Capture the cell that displays the provided text and extract its (x, y) central coordinate. 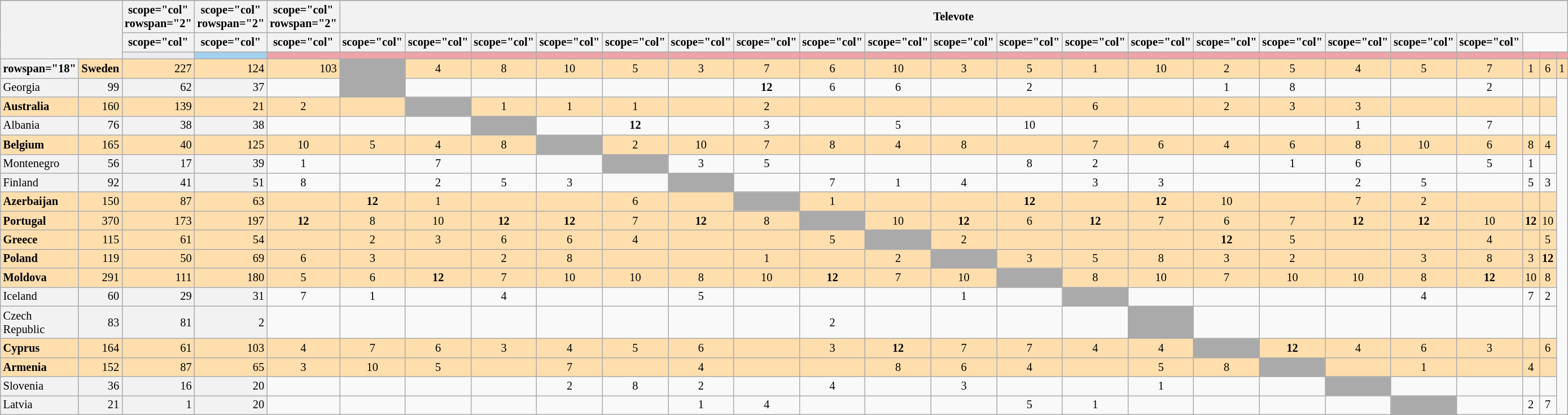
Belgium (40, 145)
16 (158, 386)
227 (158, 68)
31 (231, 296)
69 (231, 259)
99 (100, 88)
Albania (40, 125)
160 (100, 107)
124 (231, 68)
29 (158, 296)
63 (231, 202)
Sweden (100, 68)
92 (100, 182)
Televote (954, 16)
Poland (40, 259)
76 (100, 125)
Moldova (40, 278)
36 (100, 386)
Czech Republic (40, 322)
40 (158, 145)
173 (158, 221)
152 (100, 367)
39 (231, 164)
150 (100, 202)
37 (231, 88)
Armenia (40, 367)
165 (100, 145)
Portugal (40, 221)
Azerbaijan (40, 202)
Latvia (40, 405)
41 (158, 182)
17 (158, 164)
rowspan="18" (40, 68)
Cyprus (40, 348)
Iceland (40, 296)
65 (231, 367)
139 (158, 107)
291 (100, 278)
Georgia (40, 88)
81 (158, 322)
54 (231, 239)
51 (231, 182)
370 (100, 221)
Finland (40, 182)
Montenegro (40, 164)
164 (100, 348)
111 (158, 278)
Greece (40, 239)
83 (100, 322)
56 (100, 164)
119 (100, 259)
60 (100, 296)
Australia (40, 107)
180 (231, 278)
115 (100, 239)
197 (231, 221)
50 (158, 259)
Slovenia (40, 386)
125 (231, 145)
62 (158, 88)
